Scan for the cell matching the given text and deliver its (x, y) coordinate at center. 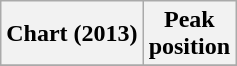
Peakposition (189, 34)
Chart (2013) (72, 34)
